Identify which cell holds the provided text, then report its [X, Y] central coordinate. 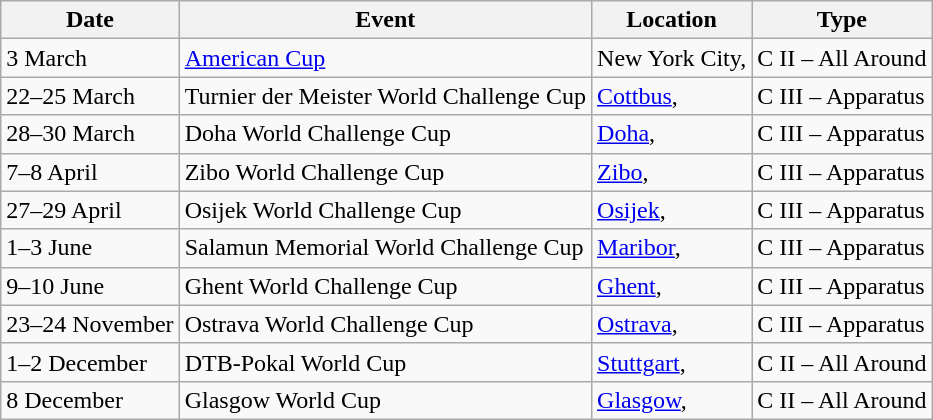
Salamun Memorial World Challenge Cup [385, 248]
3 March [90, 58]
Doha World Challenge Cup [385, 134]
Glasgow, [672, 400]
Ghent World Challenge Cup [385, 286]
DTB-Pokal World Cup [385, 362]
Cottbus, [672, 96]
Event [385, 20]
1–2 December [90, 362]
Doha, [672, 134]
Stuttgart, [672, 362]
Turnier der Meister World Challenge Cup [385, 96]
Glasgow World Cup [385, 400]
Maribor, [672, 248]
Location [672, 20]
New York City, [672, 58]
Type [842, 20]
7–8 April [90, 172]
Ostrava, [672, 324]
22–25 March [90, 96]
Osijek, [672, 210]
23–24 November [90, 324]
27–29 April [90, 210]
9–10 June [90, 286]
Date [90, 20]
Zibo World Challenge Cup [385, 172]
Ostrava World Challenge Cup [385, 324]
Zibo, [672, 172]
28–30 March [90, 134]
8 December [90, 400]
American Cup [385, 58]
Ghent, [672, 286]
1–3 June [90, 248]
Osijek World Challenge Cup [385, 210]
